Pinpoint the cell where the given text exists, returning its (x, y) midpoint coordinate. 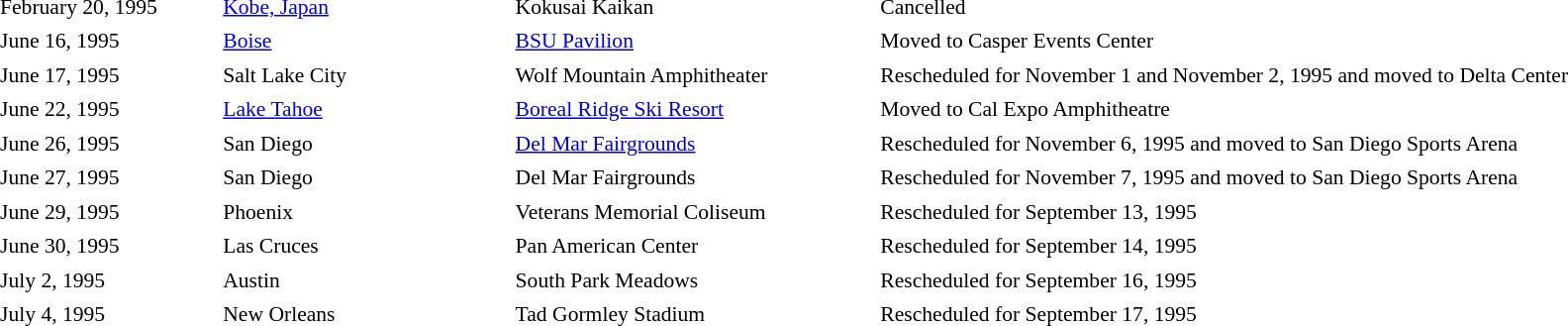
Las Cruces (364, 246)
Lake Tahoe (364, 109)
Phoenix (364, 212)
Boreal Ridge Ski Resort (694, 109)
Salt Lake City (364, 75)
BSU Pavilion (694, 42)
Pan American Center (694, 246)
Boise (364, 42)
Austin (364, 280)
Veterans Memorial Coliseum (694, 212)
South Park Meadows (694, 280)
Wolf Mountain Amphitheater (694, 75)
